Search for the cell housing the specified text and yield its (X, Y) center coordinate. 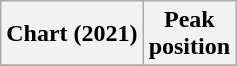
Peakposition (189, 34)
Chart (2021) (72, 34)
